Determine the [x, y] coordinate at the center of the cell enclosing the given text.  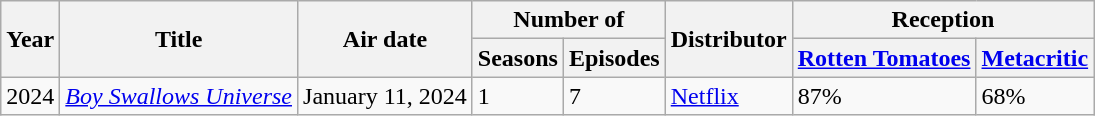
Reception [942, 20]
7 [614, 96]
2024 [30, 96]
Episodes [614, 58]
Air date [386, 39]
Distributor [728, 39]
Netflix [728, 96]
Number of [568, 20]
1 [518, 96]
Boy Swallows Universe [179, 96]
87% [884, 96]
Year [30, 39]
Title [179, 39]
Rotten Tomatoes [884, 58]
Metacritic [1035, 58]
January 11, 2024 [386, 96]
Seasons [518, 58]
68% [1035, 96]
